Output the [x, y] coordinate of the center of the cell containing the given text.  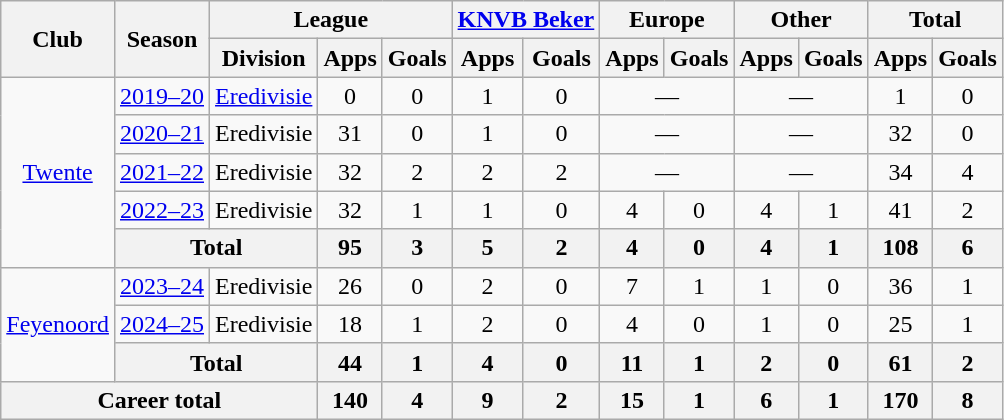
2024–25 [162, 324]
36 [900, 286]
31 [350, 134]
26 [350, 286]
5 [488, 248]
18 [350, 324]
15 [632, 400]
Europe [667, 20]
Club [58, 39]
61 [900, 362]
9 [488, 400]
44 [350, 362]
Season [162, 39]
KNVB Beker [526, 20]
2021–22 [162, 172]
25 [900, 324]
Twente [58, 172]
95 [350, 248]
League [332, 20]
Other [801, 20]
140 [350, 400]
170 [900, 400]
2023–24 [162, 286]
8 [968, 400]
3 [417, 248]
2019–20 [162, 96]
Feyenoord [58, 324]
Career total [160, 400]
34 [900, 172]
41 [900, 210]
2022–23 [162, 210]
2020–21 [162, 134]
Division [264, 58]
11 [632, 362]
7 [632, 286]
108 [900, 248]
